Output the (X, Y) coordinate of the center of the cell containing the given text.  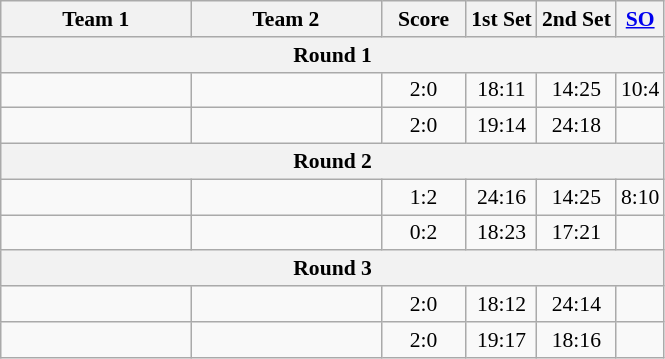
2nd Set (576, 19)
8:10 (640, 197)
SO (640, 19)
1:2 (424, 197)
24:14 (576, 304)
18:23 (502, 233)
Round 3 (333, 269)
18:12 (502, 304)
Team 1 (96, 19)
0:2 (424, 233)
19:14 (502, 126)
24:18 (576, 126)
18:11 (502, 90)
Score (424, 19)
1st Set (502, 19)
24:16 (502, 197)
10:4 (640, 90)
Round 1 (333, 55)
19:17 (502, 340)
17:21 (576, 233)
Round 2 (333, 162)
Team 2 (286, 19)
18:16 (576, 340)
